Determine the [x, y] coordinate at the center of the cell enclosing the given text.  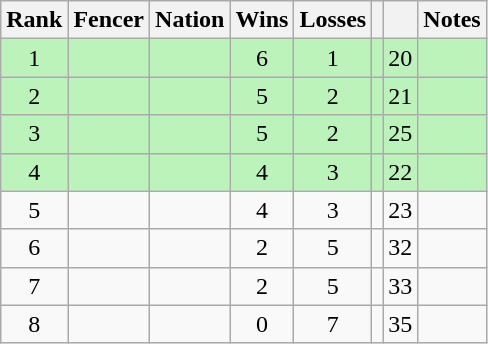
35 [400, 324]
Notes [452, 20]
25 [400, 134]
Wins [262, 20]
22 [400, 172]
0 [262, 324]
23 [400, 210]
21 [400, 96]
20 [400, 58]
Rank [34, 20]
Losses [333, 20]
33 [400, 286]
8 [34, 324]
32 [400, 248]
Nation [190, 20]
Fencer [109, 20]
